From the cell containing the given text, extract its center point as (x, y) coordinate. 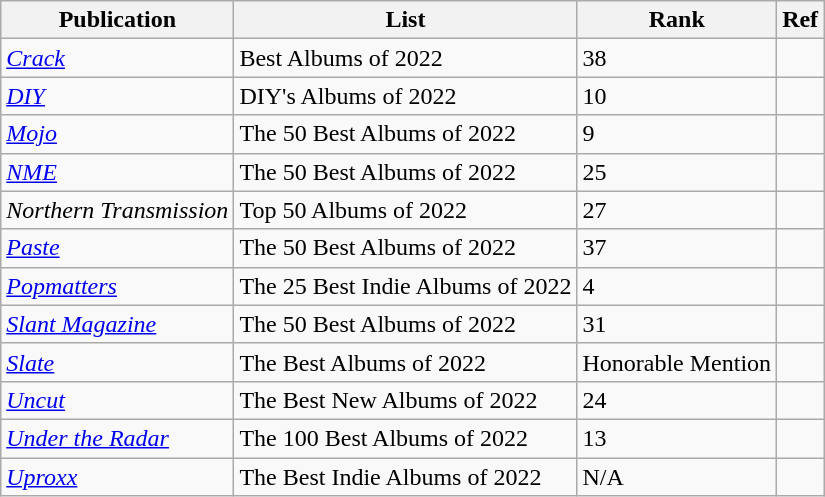
25 (677, 172)
Top 50 Albums of 2022 (406, 210)
Uproxx (118, 477)
N/A (677, 477)
Crack (118, 58)
The 25 Best Indie Albums of 2022 (406, 286)
Honorable Mention (677, 362)
DIY's Albums of 2022 (406, 96)
24 (677, 400)
Rank (677, 20)
DIY (118, 96)
10 (677, 96)
Publication (118, 20)
Under the Radar (118, 438)
The Best Albums of 2022 (406, 362)
Slate (118, 362)
The Best New Albums of 2022 (406, 400)
9 (677, 134)
Slant Magazine (118, 324)
37 (677, 248)
Mojo (118, 134)
Ref (800, 20)
4 (677, 286)
Best Albums of 2022 (406, 58)
31 (677, 324)
38 (677, 58)
Popmatters (118, 286)
NME (118, 172)
Paste (118, 248)
List (406, 20)
The 100 Best Albums of 2022 (406, 438)
27 (677, 210)
13 (677, 438)
The Best Indie Albums of 2022 (406, 477)
Uncut (118, 400)
Northern Transmission (118, 210)
